Provide the (X, Y) coordinate of the cell's center where the given text is located.  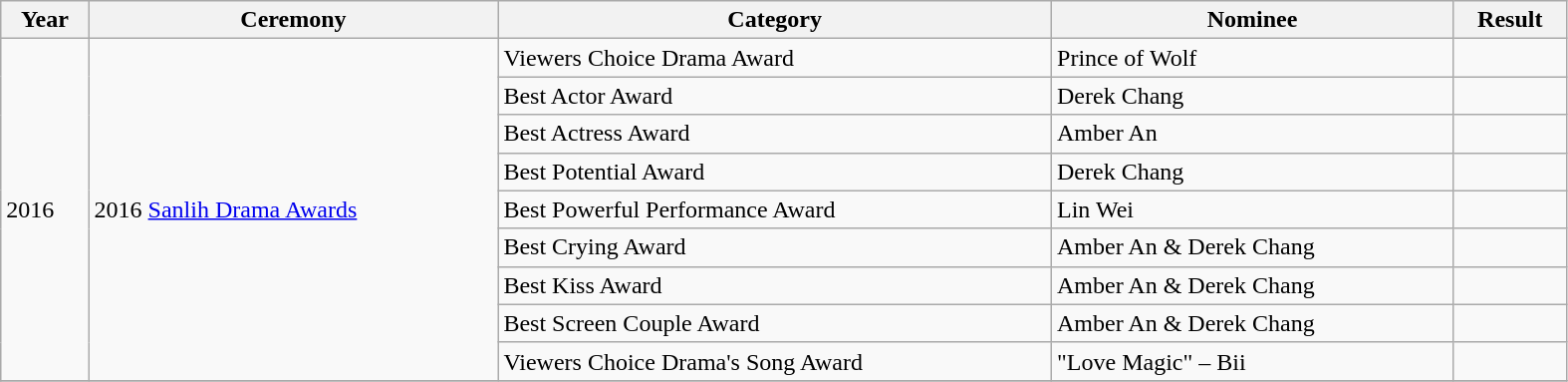
Amber An (1253, 134)
2016 (45, 209)
Result (1510, 20)
"Love Magic" – Bii (1253, 361)
Year (45, 20)
Category (775, 20)
Nominee (1253, 20)
Viewers Choice Drama Award (775, 58)
Lin Wei (1253, 209)
Best Screen Couple Award (775, 323)
Best Actress Award (775, 134)
Best Potential Award (775, 172)
Best Powerful Performance Award (775, 209)
Viewers Choice Drama's Song Award (775, 361)
Prince of Wolf (1253, 58)
2016 Sanlih Drama Awards (293, 209)
Best Kiss Award (775, 285)
Best Actor Award (775, 96)
Best Crying Award (775, 247)
Ceremony (293, 20)
